Extract the (x, y) coordinate from the center of the cell holding the provided text.  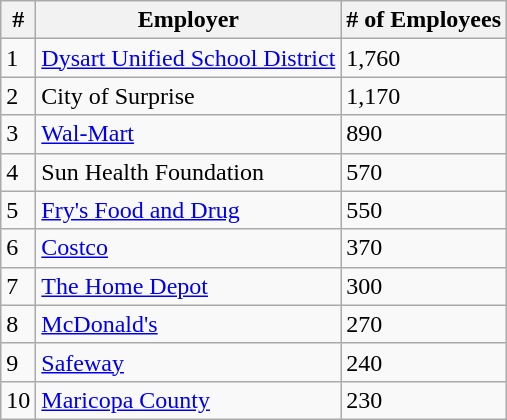
4 (18, 172)
Wal-Mart (188, 134)
270 (424, 324)
Employer (188, 20)
Costco (188, 248)
550 (424, 210)
Fry's Food and Drug (188, 210)
3 (18, 134)
# of Employees (424, 20)
7 (18, 286)
City of Surprise (188, 96)
McDonald's (188, 324)
2 (18, 96)
5 (18, 210)
Safeway (188, 362)
10 (18, 400)
890 (424, 134)
230 (424, 400)
Sun Health Foundation (188, 172)
370 (424, 248)
1,760 (424, 58)
Dysart Unified School District (188, 58)
9 (18, 362)
1 (18, 58)
# (18, 20)
300 (424, 286)
570 (424, 172)
The Home Depot (188, 286)
240 (424, 362)
Maricopa County (188, 400)
6 (18, 248)
1,170 (424, 96)
8 (18, 324)
